Identify which cell holds the provided text, then report its [X, Y] central coordinate. 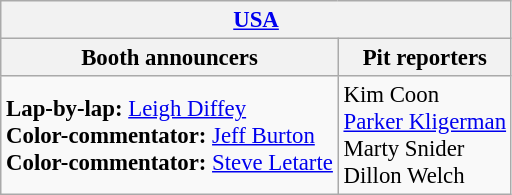
USA [256, 20]
Kim CoonParker KligermanMarty SniderDillon Welch [424, 136]
Pit reporters [424, 58]
Booth announcers [170, 58]
Lap-by-lap: Leigh DiffeyColor-commentator: Jeff BurtonColor-commentator: Steve Letarte [170, 136]
